Determine the [X, Y] coordinate at the center of the cell enclosing the given text.  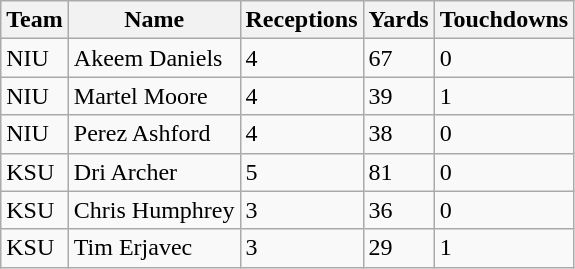
38 [398, 134]
Tim Erjavec [154, 248]
Akeem Daniels [154, 58]
Perez Ashford [154, 134]
67 [398, 58]
Name [154, 20]
Team [35, 20]
36 [398, 210]
81 [398, 172]
29 [398, 248]
39 [398, 96]
Touchdowns [504, 20]
Chris Humphrey [154, 210]
Receptions [302, 20]
5 [302, 172]
Yards [398, 20]
Dri Archer [154, 172]
Martel Moore [154, 96]
